For the text-containing cell, return its midpoint in [x, y] coordinate format. 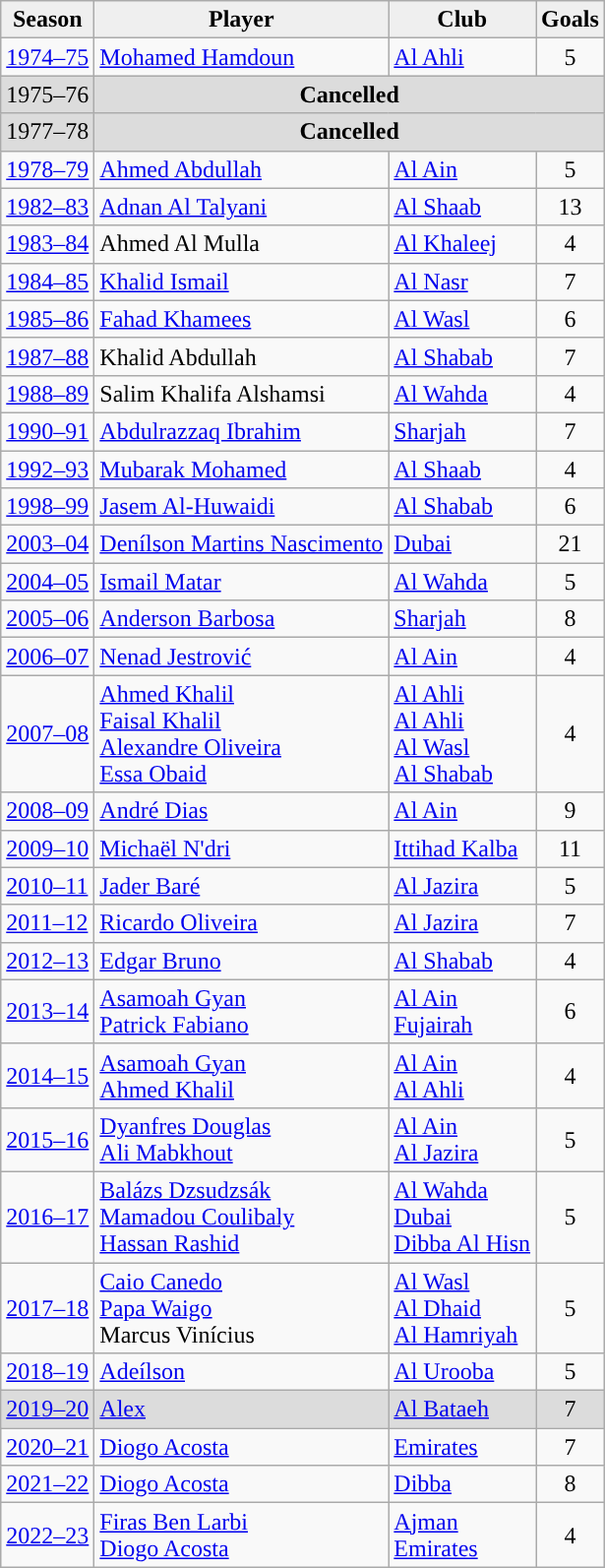
Al AhliAl AhliAl WaslAl Shabab [462, 734]
1987–88 [47, 356]
2003–04 [47, 544]
Ittihad Kalba [462, 848]
2021–22 [47, 1484]
1990–91 [47, 431]
Ahmed Khalil Faisal Khalil Alexandre Oliveira Essa Obaid [242, 734]
1998–99 [47, 507]
Edgar Bruno [242, 961]
Jader Baré [242, 886]
21 [571, 544]
2016–17 [47, 1217]
9 [571, 811]
2020–21 [47, 1447]
Ahmed Abdullah [242, 169]
Season [47, 20]
Dibba [462, 1484]
13 [571, 207]
2011–12 [47, 923]
2013–14 [47, 1012]
11 [571, 848]
2009–10 [47, 848]
Al Wasl Al DhaidAl Hamriyah [462, 1307]
1978–79 [47, 169]
Fahad Khamees [242, 319]
Player [242, 20]
1983–84 [47, 244]
1977–78 [47, 132]
Salim Khalifa Alshamsi [242, 394]
Jasem Al-Huwaidi [242, 507]
2017–18 [47, 1307]
Al Wahda DubaiDibba Al Hisn [462, 1217]
2004–05 [47, 582]
1992–93 [47, 470]
André Dias [242, 811]
Adeílson [242, 1372]
Emirates [462, 1447]
1982–83 [47, 207]
1975–76 [47, 94]
2012–13 [47, 961]
Adnan Al Talyani [242, 207]
Alex [242, 1410]
Balázs Dzsudzsák Mamadou Coulibaly Hassan Rashid [242, 1217]
Club [462, 20]
Al Nasr [462, 282]
2005–06 [47, 619]
Al Khaleej [462, 244]
Mohamed Hamdoun [242, 57]
Goals [571, 20]
2010–11 [47, 886]
Mubarak Mohamed [242, 470]
2006–07 [47, 657]
Anderson Barbosa [242, 619]
Denílson Martins Nascimento [242, 544]
2022–23 [47, 1536]
Nenad Jestrović [242, 657]
Dubai [462, 544]
Caio Canedo Papa Waigo Marcus Vinícius [242, 1307]
1985–86 [47, 319]
Al Ahli [462, 57]
1984–85 [47, 282]
Ricardo Oliveira [242, 923]
Firas Ben Larbi Diogo Acosta [242, 1536]
Ahmed Al Mulla [242, 244]
Abdulrazzaq Ibrahim [242, 431]
Al Urooba [462, 1372]
Al AinFujairah [462, 1012]
2019–20 [47, 1410]
Al Wasl [462, 319]
Khalid Abdullah [242, 356]
2014–15 [47, 1075]
Michaël N'dri [242, 848]
Dyanfres Douglas Ali Mabkhout [242, 1140]
2007–08 [47, 734]
2015–16 [47, 1140]
2018–19 [47, 1372]
Al AinAl Jazira [462, 1140]
Asamoah Gyan Patrick Fabiano [242, 1012]
AjmanEmirates [462, 1536]
Khalid Ismail [242, 282]
Al Bataeh [462, 1410]
1988–89 [47, 394]
Asamoah Gyan Ahmed Khalil [242, 1075]
Al AinAl Ahli [462, 1075]
1974–75 [47, 57]
Ismail Matar [242, 582]
2008–09 [47, 811]
